Extract the (X, Y) coordinate from the center of the cell holding the provided text.  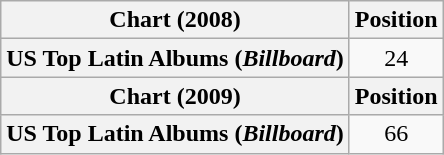
66 (396, 134)
Chart (2009) (176, 96)
Chart (2008) (176, 20)
24 (396, 58)
